Identify which cell holds the provided text, then report its [x, y] central coordinate. 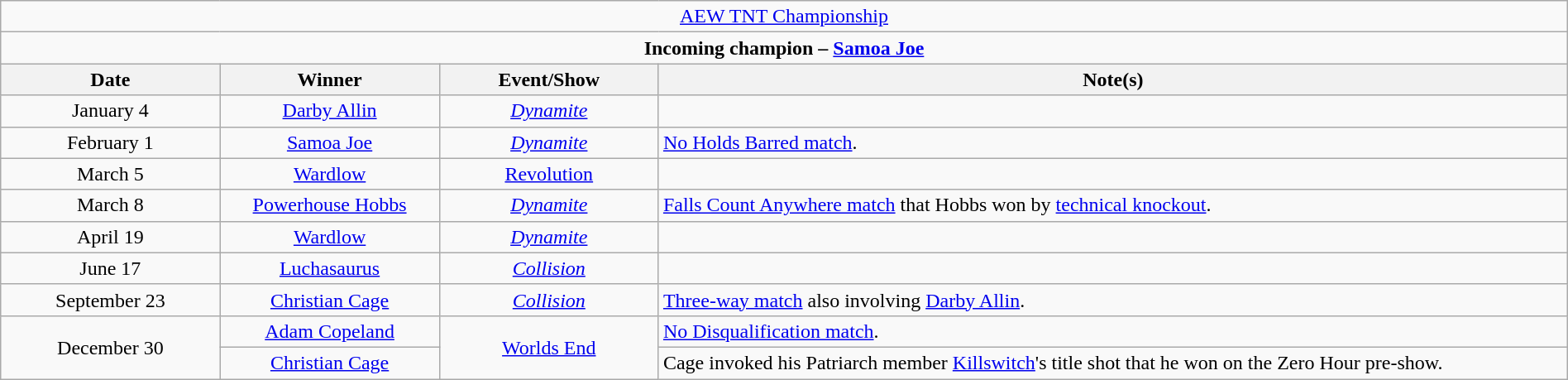
March 5 [111, 174]
Luchasaurus [329, 268]
Note(s) [1113, 79]
February 1 [111, 142]
Worlds End [549, 347]
No Disqualification match. [1113, 331]
AEW TNT Championship [784, 17]
Cage invoked his Patriarch member Killswitch's title shot that he won on the Zero Hour pre-show. [1113, 363]
No Holds Barred match. [1113, 142]
Date [111, 79]
March 8 [111, 205]
Adam Copeland [329, 331]
Winner [329, 79]
Darby Allin [329, 111]
April 19 [111, 237]
Three-way match also involving Darby Allin. [1113, 300]
Event/Show [549, 79]
December 30 [111, 347]
Revolution [549, 174]
Samoa Joe [329, 142]
Incoming champion – Samoa Joe [784, 48]
Powerhouse Hobbs [329, 205]
September 23 [111, 300]
June 17 [111, 268]
January 4 [111, 111]
Falls Count Anywhere match that Hobbs won by technical knockout. [1113, 205]
